Output the (X, Y) coordinate of the center of the cell containing the given text.  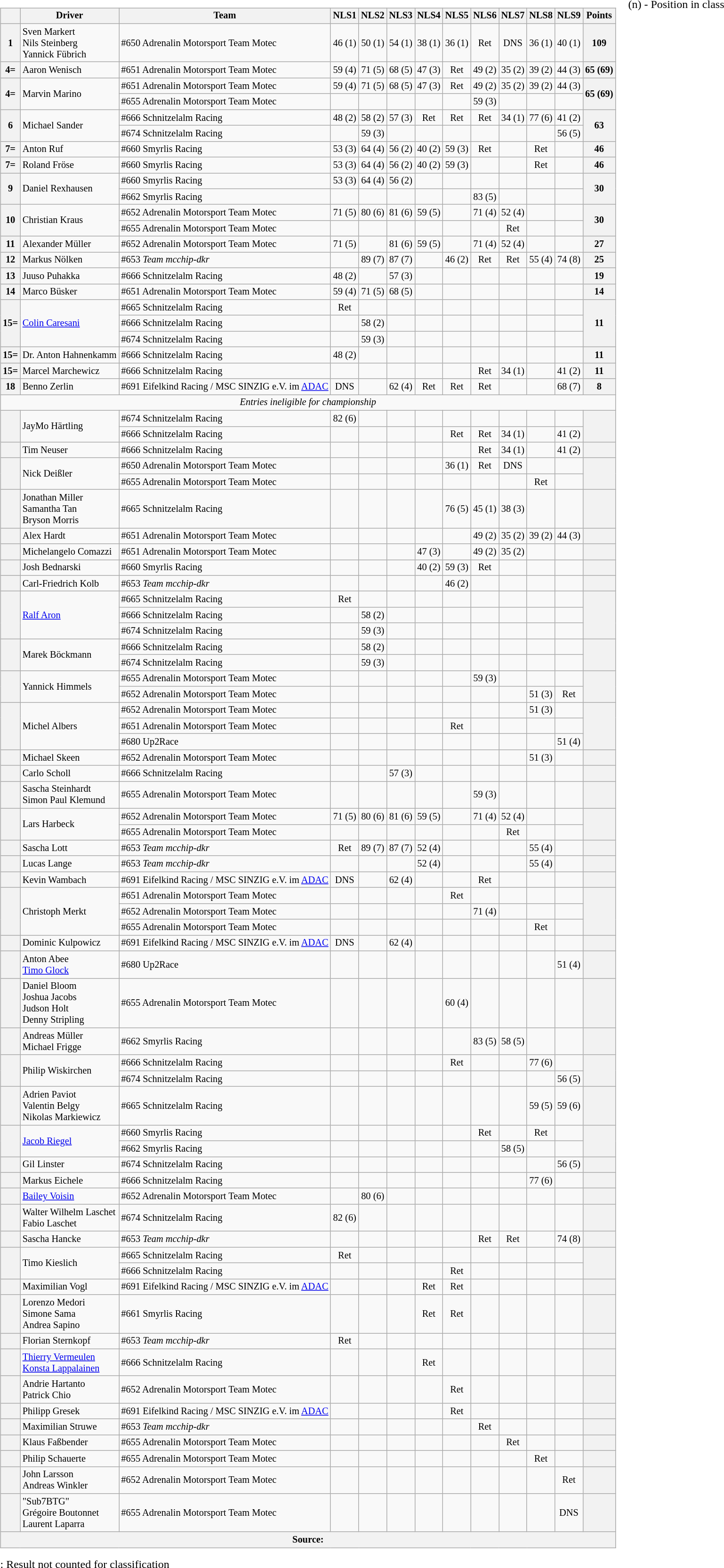
Bailey Voisin (70, 1196)
Yannick Himmels (70, 686)
Jacob Riegel (70, 1140)
Marcel Marchewicz (70, 371)
Nick Deißler (70, 473)
Andrie Hartanto Patrick Chio (70, 1390)
Benno Zerlin (70, 387)
Michael Skeen (70, 758)
Colin Caresani (70, 324)
"Sub7BTG" Grégoire Boutonnet Laurent Laparra (70, 1513)
Jonathan Miller Samantha Tan Bryson Morris (70, 509)
10 (10, 220)
12 (10, 260)
Tim Neuser (70, 450)
60 (4) (457, 1003)
NLS5 (457, 16)
Christian Kraus (70, 220)
Lars Harbeck (70, 824)
Anton Abee Timo Glock (70, 964)
Marco Büsker (70, 292)
Marvin Marino (70, 94)
1 (10, 43)
38 (3) (513, 509)
#661 Smyrlis Racing (225, 1314)
NLS8 (541, 16)
Florian Sternkopf (70, 1341)
Thierry Vermeulen Konsta Lappalainen (70, 1362)
Source: (308, 1540)
Philipp Gresek (70, 1411)
Maximilian Struwe (70, 1427)
19 (599, 276)
Adrien Paviot Valentin Belgy Nikolas Markiewicz (70, 1106)
Dr. Anton Hahnenkamm (70, 355)
Sascha Steinhardt Simon Paul Klemund (70, 795)
Philip Schauerte (70, 1458)
Lorenzo Medori Simone Sama Andrea Sapino (70, 1314)
Marek Böckmann (70, 655)
NLS3 (401, 16)
9 (10, 189)
Points (599, 16)
Team (225, 16)
Daniel Rexhausen (70, 189)
Maximilian Vogl (70, 1287)
Anton Ruf (70, 149)
Markus Eichele (70, 1180)
Walter Wilhelm Laschet Fabio Laschet (70, 1218)
50 (1) (373, 43)
NLS6 (485, 16)
NLS7 (513, 16)
Philip Wiskirchen (70, 1071)
Sascha Hancke (70, 1239)
45 (1) (485, 509)
Daniel Bloom Joshua Jacobs Judson Holt Denny Stripling (70, 1003)
Carl-Friedrich Kolb (70, 583)
13 (10, 276)
Andreas Müller Michael Frigge (70, 1042)
18 (10, 387)
Michelangelo Comazzi (70, 552)
Alexander Müller (70, 244)
Markus Nölken (70, 260)
63 (599, 125)
76 (5) (457, 509)
Josh Bednarski (70, 568)
59 (6) (569, 1106)
John Larsson Andreas Winkler (70, 1480)
Entries ineligible for championship (308, 403)
Lucas Lange (70, 864)
Kevin Wambach (70, 880)
Ralf Aron (70, 615)
JayMo Härtling (70, 426)
NLS4 (429, 16)
46 (1) (345, 43)
Aaron Wenisch (70, 70)
Michael Sander (70, 125)
109 (599, 43)
6 (10, 125)
Dominic Kulpowicz (70, 943)
Christoph Merkt (70, 912)
25 (599, 260)
Carlo Scholl (70, 773)
NLS9 (569, 16)
Roland Fröse (70, 165)
Sven Markert Nils Steinberg Yannick Fübrich (70, 43)
Michel Albers (70, 726)
NLS2 (373, 16)
Driver (70, 16)
Alex Hardt (70, 536)
Timo Kieslich (70, 1263)
54 (1) (401, 43)
Sascha Lott (70, 848)
38 (1) (429, 43)
68 (7) (569, 387)
27 (599, 244)
Juuso Puhakka (70, 276)
Gil Linster (70, 1165)
40 (1) (569, 43)
8 (599, 387)
NLS1 (345, 16)
Klaus Faßbender (70, 1443)
